Find where the given text appears and provide that cell's center as (X, Y) coordinate. 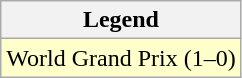
World Grand Prix (1–0) (121, 58)
Legend (121, 20)
